Search for the cell housing the specified text and yield its [X, Y] center coordinate. 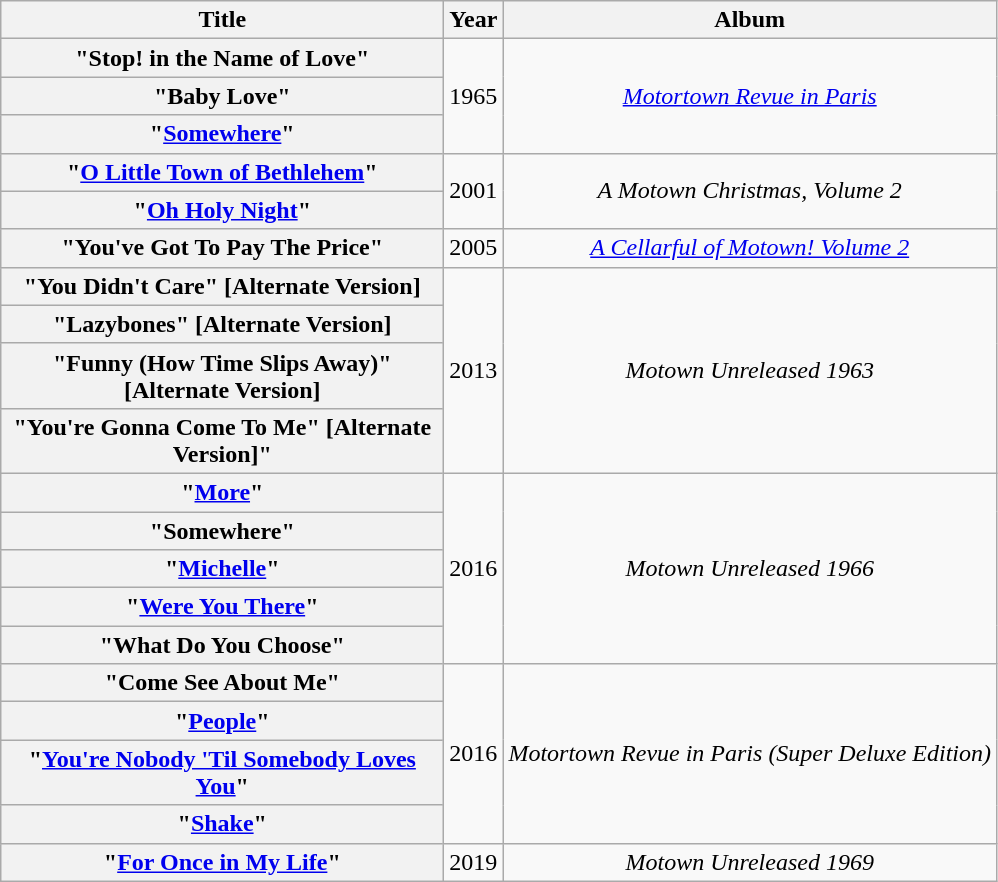
"Shake" [222, 824]
"You've Got To Pay The Price" [222, 248]
Motortown Revue in Paris [750, 96]
"Come See About Me" [222, 683]
Motown Unreleased 1969 [750, 862]
Motown Unreleased 1966 [750, 568]
"Lazybones" [Alternate Version] [222, 324]
"More" [222, 492]
"You're Nobody 'Til Somebody Loves You" [222, 772]
Album [750, 20]
"Baby Love" [222, 96]
1965 [474, 96]
"People" [222, 721]
"Were You There" [222, 607]
"Oh Holy Night" [222, 210]
2019 [474, 862]
Year [474, 20]
Title [222, 20]
"What Do You Choose" [222, 645]
A Motown Christmas, Volume 2 [750, 191]
2001 [474, 191]
"Funny (How Time Slips Away)" [Alternate Version] [222, 376]
"You're Gonna Come To Me" [Alternate Version]" [222, 440]
"Stop! in the Name of Love" [222, 58]
Motown Unreleased 1963 [750, 370]
"Michelle" [222, 569]
"You Didn't Care" [Alternate Version] [222, 286]
Motortown Revue in Paris (Super Deluxe Edition) [750, 754]
"O Little Town of Bethlehem" [222, 172]
2005 [474, 248]
2013 [474, 370]
"For Once in My Life" [222, 862]
A Cellarful of Motown! Volume 2 [750, 248]
